Output the (x, y) coordinate of the center of the cell containing the given text.  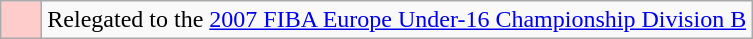
Relegated to the 2007 FIBA Europe Under-16 Championship Division B (397, 20)
